Find where the given text appears and provide that cell's center as [x, y] coordinate. 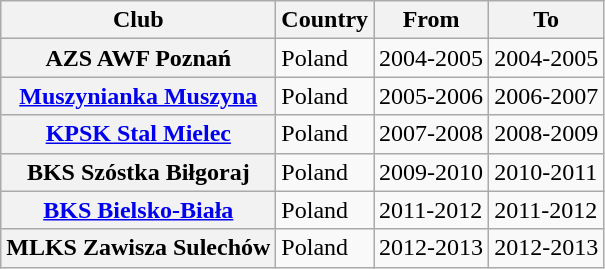
2005-2006 [432, 96]
Muszynianka Muszyna [138, 96]
To [546, 20]
2006-2007 [546, 96]
2009-2010 [432, 172]
BKS Bielsko-Biała [138, 210]
AZS AWF Poznań [138, 58]
2008-2009 [546, 134]
KPSK Stal Mielec [138, 134]
Club [138, 20]
MLKS Zawisza Sulechów [138, 248]
Country [325, 20]
From [432, 20]
2007-2008 [432, 134]
BKS Szóstka Biłgoraj [138, 172]
2010-2011 [546, 172]
